Scan for the cell matching the given text and deliver its [x, y] coordinate at center. 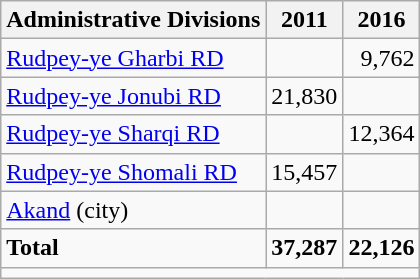
9,762 [382, 58]
22,126 [382, 248]
Rudpey-ye Shomali RD [134, 172]
2016 [382, 20]
15,457 [304, 172]
21,830 [304, 96]
Administrative Divisions [134, 20]
2011 [304, 20]
12,364 [382, 134]
Rudpey-ye Jonubi RD [134, 96]
Rudpey-ye Sharqi RD [134, 134]
Total [134, 248]
Rudpey-ye Gharbi RD [134, 58]
Akand (city) [134, 210]
37,287 [304, 248]
